Scan for the cell matching the given text and deliver its [X, Y] coordinate at center. 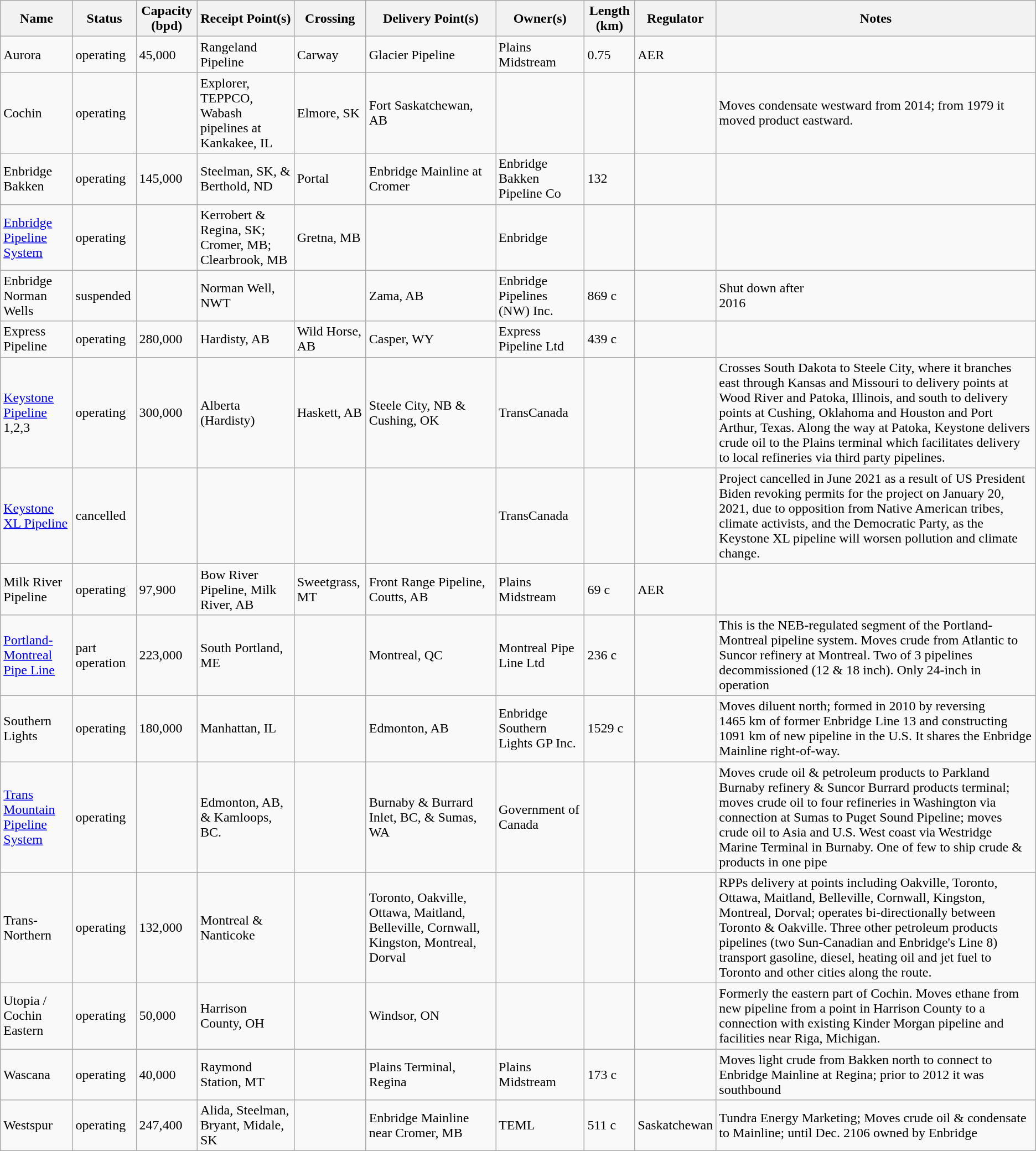
Haskett, AB [330, 412]
Aurora [37, 54]
Length (km) [610, 19]
236 c [610, 655]
Plains Terminal, Regina [431, 1075]
Windsor, ON [431, 1016]
Hardisty, AB [246, 339]
Westspur [37, 1126]
TEML [540, 1126]
Rangeland Pipeline [246, 54]
Kerrobert & Regina, SK; Cromer, MB; Clearbrook, MB [246, 237]
50,000 [167, 1016]
Wascana [37, 1075]
180,000 [167, 729]
1529 c [610, 729]
suspended [104, 296]
Burnaby & Burrard Inlet, BC, & Sumas, WA [431, 817]
Montreal & Nanticoke [246, 928]
Manhattan, IL [246, 729]
Capacity (bpd) [167, 19]
Explorer, TEPPCO, Wabash pipelines at Kankakee, IL [246, 113]
173 c [610, 1075]
Receipt Point(s) [246, 19]
Edmonton, AB, & Kamloops, BC. [246, 817]
869 c [610, 296]
Raymond Station, MT [246, 1075]
Steelman, SK, & Berthold, ND [246, 179]
511 c [610, 1126]
Regulator [675, 19]
Name [37, 19]
439 c [610, 339]
part operation [104, 655]
Toronto, Oakville, Ottawa, Maitland, Belleville, Cornwall, Kingston, Montreal, Dorval [431, 928]
Owner(s) [540, 19]
Gretna, MB [330, 237]
Enbridge [540, 237]
Enbridge Pipeline System [37, 237]
Trans Mountain Pipeline System [37, 817]
0.75 [610, 54]
Glacier Pipeline [431, 54]
Status [104, 19]
Carway [330, 54]
Montreal, QC [431, 655]
Portland-Montreal Pipe Line [37, 655]
Express Pipeline [37, 339]
South Portland, ME [246, 655]
Saskatchewan [675, 1126]
40,000 [167, 1075]
Zama, AB [431, 296]
Wild Horse, AB [330, 339]
Enbridge Bakken [37, 179]
45,000 [167, 54]
Enbridge Norman Wells [37, 296]
Portal [330, 179]
Enbridge Southern Lights GP Inc. [540, 729]
Harrison County, OH [246, 1016]
Keystone XL Pipeline [37, 516]
Enbridge Mainline near Cromer, MB [431, 1126]
280,000 [167, 339]
132 [610, 179]
Keystone Pipeline 1,2,3 [37, 412]
Trans-Northern [37, 928]
69 c [610, 589]
cancelled [104, 516]
Bow River Pipeline, Milk River, AB [246, 589]
247,400 [167, 1126]
Sweetgrass, MT [330, 589]
Milk River Pipeline [37, 589]
Front Range Pipeline, Coutts, AB [431, 589]
Moves light crude from Bakken north to connect to Enbridge Mainline at Regina; prior to 2012 it was southbound [876, 1075]
145,000 [167, 179]
Alberta (Hardisty) [246, 412]
Southern Lights [37, 729]
223,000 [167, 655]
Shut down after2016 [876, 296]
132,000 [167, 928]
Montreal Pipe Line Ltd [540, 655]
Steele City, NB & Cushing, OK [431, 412]
Casper, WY [431, 339]
Elmore, SK [330, 113]
Enbridge Mainline at Cromer [431, 179]
Delivery Point(s) [431, 19]
97,900 [167, 589]
Edmonton, AB [431, 729]
300,000 [167, 412]
Tundra Energy Marketing; Moves crude oil & condensate to Mainline; until Dec. 2106 owned by Enbridge [876, 1126]
Enbridge Bakken Pipeline Co [540, 179]
Utopia / Cochin Eastern [37, 1016]
Alida, Steelman, Bryant, Midale, SK [246, 1126]
Enbridge Pipelines (NW) Inc. [540, 296]
Cochin [37, 113]
Norman Well, NWT [246, 296]
Notes [876, 19]
Crossing [330, 19]
Moves condensate westward from 2014; from 1979 it moved product eastward. [876, 113]
Government of Canada [540, 817]
Fort Saskatchewan, AB [431, 113]
Express Pipeline Ltd [540, 339]
